Capture the cell that displays the provided text and extract its [X, Y] central coordinate. 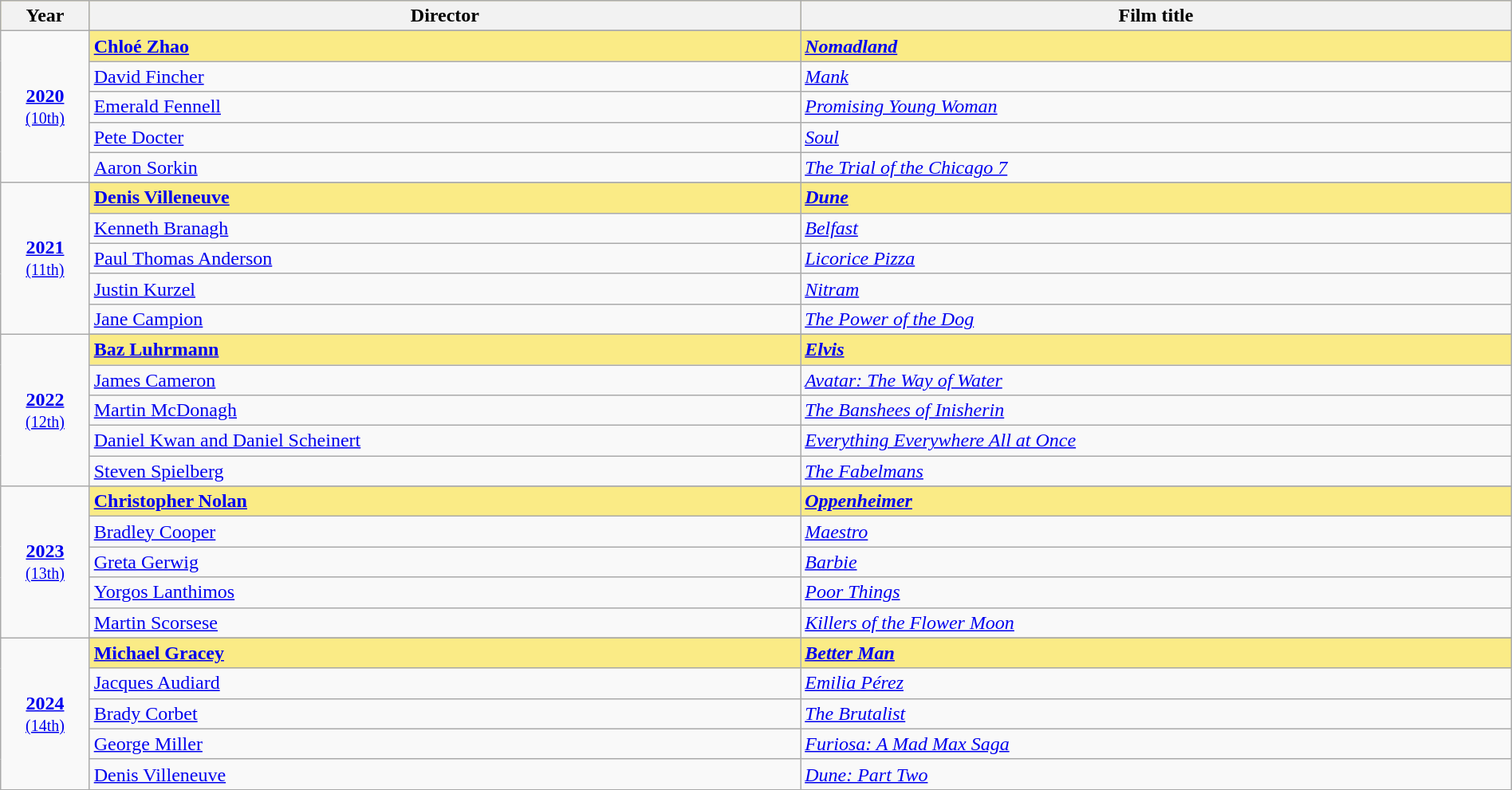
Oppenheimer [1156, 501]
Emerald Fennell [445, 107]
Poor Things [1156, 592]
The Power of the Dog [1156, 319]
Film title [1156, 16]
Martin McDonagh [445, 411]
Licorice Pizza [1156, 258]
Soul [1156, 137]
Nitram [1156, 289]
Michael Gracey [445, 653]
Furiosa: A Mad Max Saga [1156, 744]
Christopher Nolan [445, 501]
Paul Thomas Anderson [445, 258]
Elvis [1156, 349]
Chloé Zhao [445, 46]
2023(13th) [45, 562]
Dune: Part Two [1156, 774]
2020(10th) [45, 107]
2024(14th) [45, 713]
James Cameron [445, 380]
The Fabelmans [1156, 471]
Greta Gerwig [445, 562]
Pete Docter [445, 137]
Kenneth Branagh [445, 228]
Mank [1156, 77]
2021(11th) [45, 258]
2022(12th) [45, 410]
George Miller [445, 744]
Director [445, 16]
Jacques Audiard [445, 683]
Baz Luhrmann [445, 349]
Justin Kurzel [445, 289]
Jane Campion [445, 319]
The Banshees of Inisherin [1156, 411]
Everything Everywhere All at Once [1156, 441]
Bradley Cooper [445, 532]
The Brutalist [1156, 713]
Year [45, 16]
David Fincher [445, 77]
Avatar: The Way of Water [1156, 380]
Barbie [1156, 562]
Maestro [1156, 532]
Better Man [1156, 653]
Emilia Pérez [1156, 683]
Nomadland [1156, 46]
Dune [1156, 198]
Yorgos Lanthimos [445, 592]
Belfast [1156, 228]
Aaron Sorkin [445, 167]
Brady Corbet [445, 713]
Killers of the Flower Moon [1156, 623]
Martin Scorsese [445, 623]
The Trial of the Chicago 7 [1156, 167]
Steven Spielberg [445, 471]
Daniel Kwan and Daniel Scheinert [445, 441]
Promising Young Woman [1156, 107]
